Output the (x, y) coordinate of the center of the cell containing the given text.  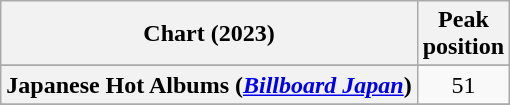
51 (463, 85)
Chart (2023) (209, 34)
Peakposition (463, 34)
Japanese Hot Albums (Billboard Japan) (209, 85)
